Return the (X, Y) coordinate for the center point of the cell that contains the specified text.  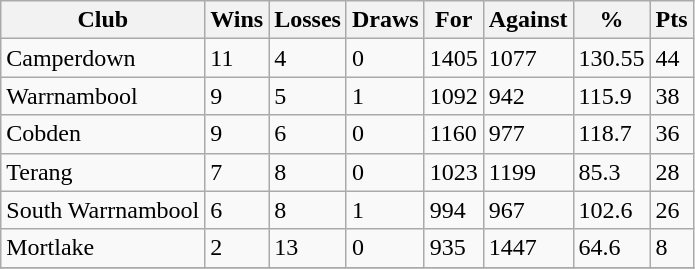
64.6 (612, 248)
Mortlake (103, 248)
4 (308, 58)
1447 (528, 248)
44 (672, 58)
Pts (672, 20)
Losses (308, 20)
% (612, 20)
13 (308, 248)
South Warrnambool (103, 210)
2 (237, 248)
For (454, 20)
967 (528, 210)
28 (672, 172)
11 (237, 58)
977 (528, 134)
1023 (454, 172)
Cobden (103, 134)
1092 (454, 96)
1077 (528, 58)
118.7 (612, 134)
935 (454, 248)
Draws (385, 20)
38 (672, 96)
36 (672, 134)
Against (528, 20)
Club (103, 20)
5 (308, 96)
1199 (528, 172)
115.9 (612, 96)
Camperdown (103, 58)
Terang (103, 172)
942 (528, 96)
102.6 (612, 210)
85.3 (612, 172)
26 (672, 210)
994 (454, 210)
1405 (454, 58)
Warrnambool (103, 96)
1160 (454, 134)
Wins (237, 20)
130.55 (612, 58)
7 (237, 172)
